Capture the cell that displays the provided text and extract its [X, Y] central coordinate. 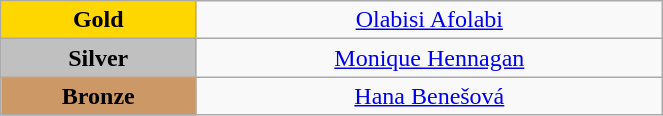
Olabisi Afolabi [430, 20]
Monique Hennagan [430, 58]
Hana Benešová [430, 96]
Gold [98, 20]
Bronze [98, 96]
Silver [98, 58]
